Capture the cell that displays the provided text and extract its (X, Y) central coordinate. 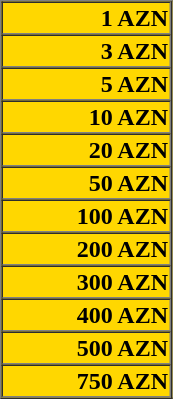
100 AZN (87, 216)
500 AZN (87, 348)
750 AZN (87, 380)
10 AZN (87, 116)
400 AZN (87, 314)
300 AZN (87, 282)
200 AZN (87, 248)
50 AZN (87, 182)
20 AZN (87, 150)
5 AZN (87, 84)
1 AZN (87, 18)
3 AZN (87, 50)
